Pinpoint the cell where the given text exists, returning its (X, Y) midpoint coordinate. 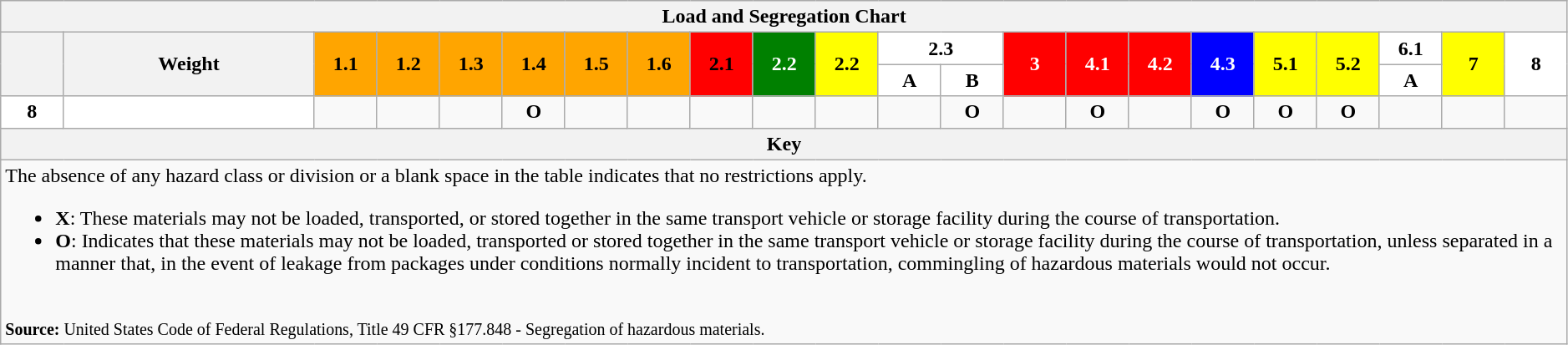
4.1 (1098, 64)
Weight (189, 64)
1.6 (658, 64)
2.1 (722, 64)
5.1 (1285, 64)
5.2 (1348, 64)
Load and Segregation Chart (784, 17)
1.2 (408, 64)
B (972, 80)
3 (1034, 64)
7 (1474, 64)
4.2 (1160, 64)
1.1 (346, 64)
1.3 (471, 64)
2.3 (941, 48)
1.5 (596, 64)
1.4 (533, 64)
4.3 (1223, 64)
Key (784, 144)
6.1 (1410, 48)
